Output the [X, Y] coordinate of the center of the cell containing the given text.  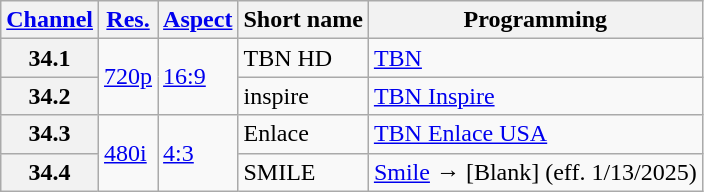
Smile → [Blank] (eff. 1/13/2025) [535, 172]
TBN Enlace USA [535, 134]
TBN [535, 58]
34.1 [50, 58]
TBN HD [303, 58]
Short name [303, 20]
34.3 [50, 134]
Res. [128, 20]
720p [128, 77]
SMILE [303, 172]
Aspect [198, 20]
4:3 [198, 153]
16:9 [198, 77]
TBN Inspire [535, 96]
Programming [535, 20]
480i [128, 153]
inspire [303, 96]
34.2 [50, 96]
Channel [50, 20]
Enlace [303, 134]
34.4 [50, 172]
